Output the (X, Y) coordinate of the center of the cell containing the given text.  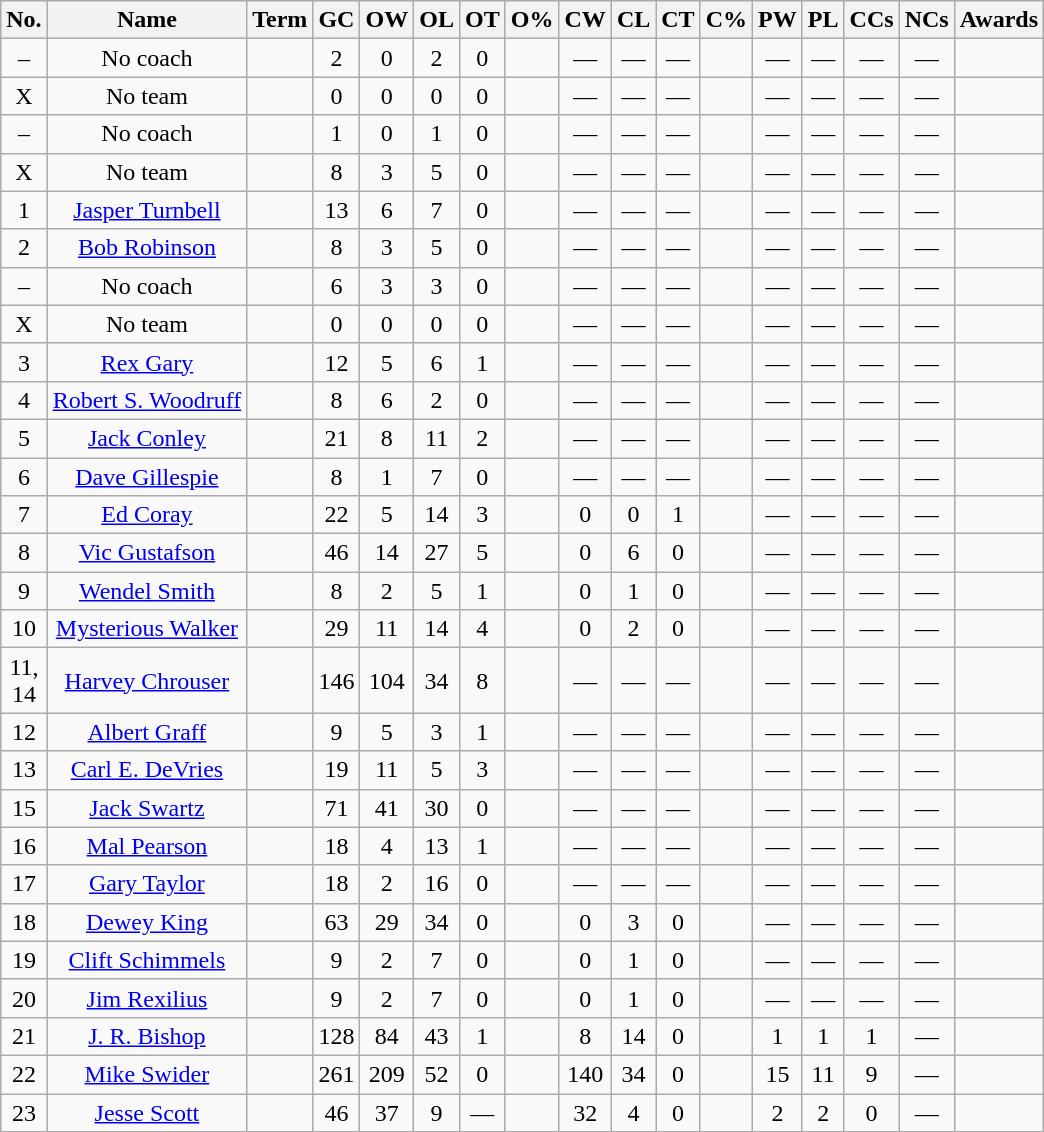
Awards (998, 20)
104 (387, 680)
OW (387, 20)
Rex Gary (147, 362)
52 (437, 1074)
146 (336, 680)
OL (437, 20)
Mike Swider (147, 1074)
Mysterious Walker (147, 629)
Dave Gillespie (147, 477)
Robert S. Woodruff (147, 400)
Jim Rexilius (147, 998)
17 (24, 884)
11,14 (24, 680)
30 (437, 808)
Clift Schimmels (147, 960)
J. R. Bishop (147, 1036)
20 (24, 998)
43 (437, 1036)
71 (336, 808)
Name (147, 20)
GC (336, 20)
140 (585, 1074)
CCs (872, 20)
Dewey King (147, 922)
Harvey Chrouser (147, 680)
37 (387, 1113)
84 (387, 1036)
Mal Pearson (147, 846)
CL (633, 20)
41 (387, 808)
32 (585, 1113)
C% (726, 20)
PW (778, 20)
O% (532, 20)
Jack Swartz (147, 808)
Jesse Scott (147, 1113)
Bob Robinson (147, 248)
23 (24, 1113)
63 (336, 922)
Gary Taylor (147, 884)
Ed Coray (147, 515)
NCs (926, 20)
Wendel Smith (147, 591)
10 (24, 629)
CW (585, 20)
Term (280, 20)
CT (678, 20)
PL (823, 20)
Albert Graff (147, 732)
Jack Conley (147, 438)
209 (387, 1074)
OT (482, 20)
No. (24, 20)
128 (336, 1036)
Vic Gustafson (147, 553)
261 (336, 1074)
27 (437, 553)
Carl E. DeVries (147, 770)
Jasper Turnbell (147, 210)
